For the text-containing cell, return its midpoint in (x, y) coordinate format. 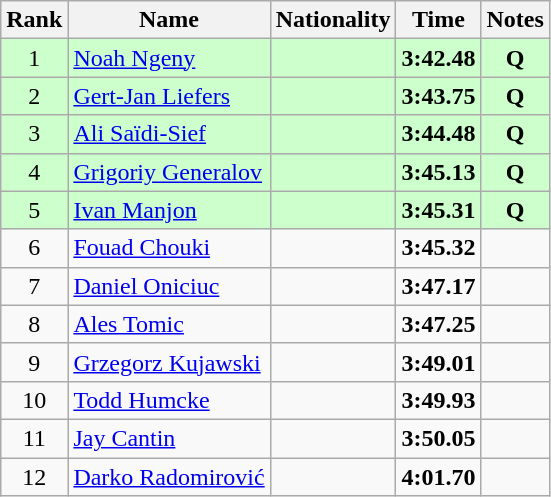
3:45.31 (438, 210)
Daniel Oniciuc (169, 286)
2 (34, 96)
Darko Radomirović (169, 477)
3:49.01 (438, 362)
4 (34, 172)
Jay Cantin (169, 438)
Rank (34, 20)
5 (34, 210)
4:01.70 (438, 477)
9 (34, 362)
1 (34, 58)
Grigoriy Generalov (169, 172)
3:47.25 (438, 324)
Ales Tomic (169, 324)
Time (438, 20)
3:45.13 (438, 172)
7 (34, 286)
Ali Saïdi-Sief (169, 134)
8 (34, 324)
3:45.32 (438, 248)
Fouad Chouki (169, 248)
Todd Humcke (169, 400)
3:47.17 (438, 286)
3:50.05 (438, 438)
3:42.48 (438, 58)
Name (169, 20)
Notes (515, 20)
6 (34, 248)
3 (34, 134)
Ivan Manjon (169, 210)
11 (34, 438)
12 (34, 477)
3:44.48 (438, 134)
Gert-Jan Liefers (169, 96)
3:43.75 (438, 96)
Grzegorz Kujawski (169, 362)
Noah Ngeny (169, 58)
3:49.93 (438, 400)
10 (34, 400)
Nationality (333, 20)
